Detect which cell encompasses the target text, then output its (x, y) center coordinate. 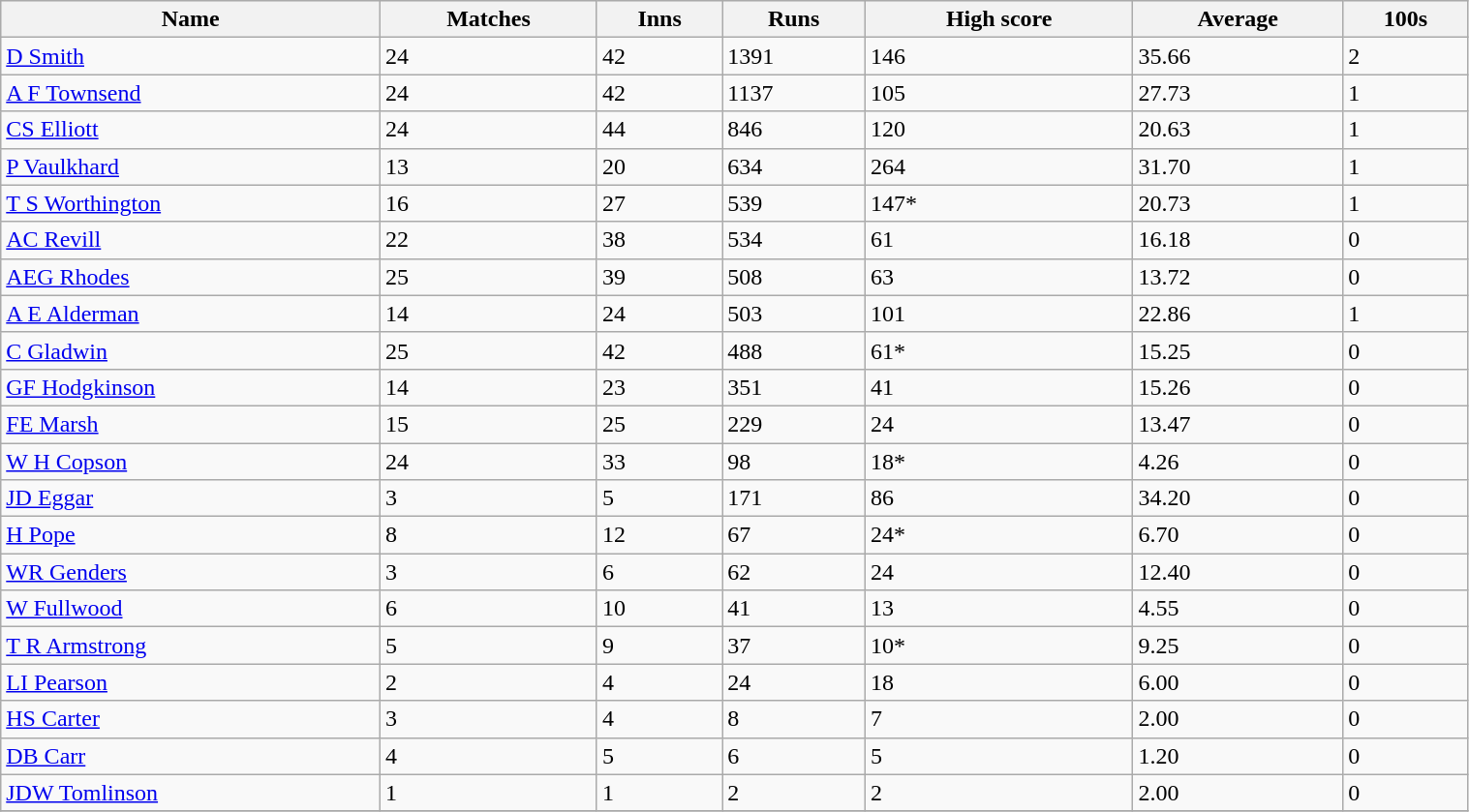
13.72 (1238, 277)
846 (794, 130)
100s (1406, 19)
13.47 (1238, 424)
12.40 (1238, 572)
634 (794, 166)
10* (998, 646)
HS Carter (191, 719)
20 (658, 166)
105 (998, 93)
18* (998, 462)
120 (998, 130)
171 (794, 498)
JD Eggar (191, 498)
24* (998, 535)
A E Alderman (191, 314)
H Pope (191, 535)
27 (658, 203)
22.86 (1238, 314)
4.55 (1238, 609)
16 (489, 203)
15.26 (1238, 387)
CS Elliott (191, 130)
44 (658, 130)
20.63 (1238, 130)
D Smith (191, 56)
Average (1238, 19)
Name (191, 19)
9.25 (1238, 646)
62 (794, 572)
W H Copson (191, 462)
1137 (794, 93)
18 (998, 682)
488 (794, 350)
6.70 (1238, 535)
35.66 (1238, 56)
9 (658, 646)
Runs (794, 19)
508 (794, 277)
15.25 (1238, 350)
63 (998, 277)
61* (998, 350)
T S Worthington (191, 203)
1.20 (1238, 756)
61 (998, 240)
351 (794, 387)
7 (998, 719)
High score (998, 19)
4.26 (1238, 462)
16.18 (1238, 240)
503 (794, 314)
Inns (658, 19)
W Fullwood (191, 609)
147* (998, 203)
264 (998, 166)
JDW Tomlinson (191, 793)
10 (658, 609)
534 (794, 240)
AC Revill (191, 240)
Matches (489, 19)
27.73 (1238, 93)
101 (998, 314)
22 (489, 240)
39 (658, 277)
1391 (794, 56)
15 (489, 424)
12 (658, 535)
86 (998, 498)
20.73 (1238, 203)
23 (658, 387)
33 (658, 462)
T R Armstrong (191, 646)
6.00 (1238, 682)
38 (658, 240)
67 (794, 535)
FE Marsh (191, 424)
WR Genders (191, 572)
AEG Rhodes (191, 277)
C Gladwin (191, 350)
DB Carr (191, 756)
98 (794, 462)
37 (794, 646)
34.20 (1238, 498)
P Vaulkhard (191, 166)
GF Hodgkinson (191, 387)
LI Pearson (191, 682)
31.70 (1238, 166)
A F Townsend (191, 93)
229 (794, 424)
539 (794, 203)
146 (998, 56)
